Return the (X, Y) coordinate for the center point of the cell that contains the specified text.  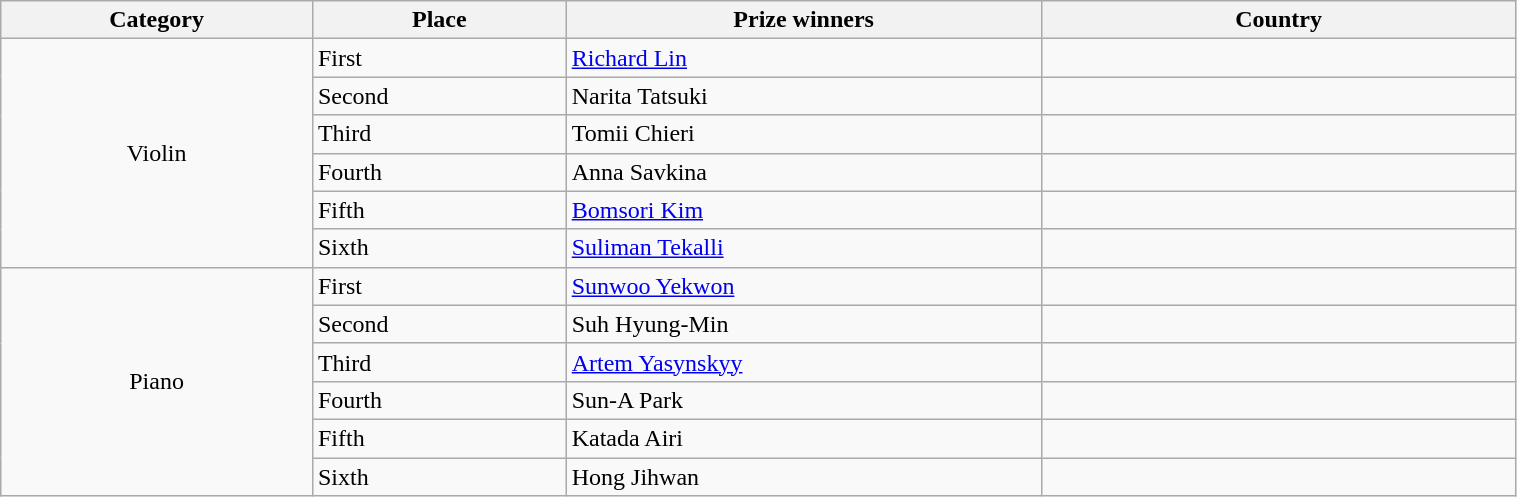
Piano (157, 381)
Prize winners (804, 20)
Suliman Tekalli (804, 248)
Katada Airi (804, 438)
Sunwoo Yekwon (804, 286)
Artem Yasynskyy (804, 362)
Narita Tatsuki (804, 96)
Country (1278, 20)
Tomii Chieri (804, 134)
Hong Jihwan (804, 477)
Bomsori Kim (804, 210)
Category (157, 20)
Suh Hyung-Min (804, 324)
Anna Savkina (804, 172)
Violin (157, 153)
Place (439, 20)
Sun-A Park (804, 400)
Richard Lin (804, 58)
